For the text-containing cell, return its midpoint in [x, y] coordinate format. 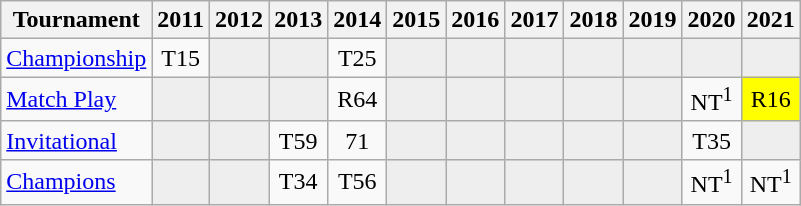
2019 [652, 20]
Invitational [76, 140]
2020 [712, 20]
Tournament [76, 20]
T35 [712, 140]
Championship [76, 58]
2013 [298, 20]
2011 [181, 20]
R16 [770, 100]
2012 [240, 20]
2016 [476, 20]
T25 [358, 58]
2021 [770, 20]
T15 [181, 58]
71 [358, 140]
2017 [534, 20]
R64 [358, 100]
Match Play [76, 100]
2015 [416, 20]
T59 [298, 140]
T56 [358, 182]
T34 [298, 182]
2014 [358, 20]
2018 [594, 20]
Champions [76, 182]
